Output the [X, Y] coordinate of the center of the cell containing the given text.  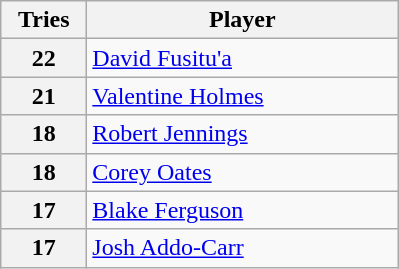
21 [44, 96]
Corey Oates [242, 172]
Robert Jennings [242, 134]
Blake Ferguson [242, 210]
Player [242, 20]
Josh Addo-Carr [242, 248]
Tries [44, 20]
22 [44, 58]
Valentine Holmes [242, 96]
David Fusitu'a [242, 58]
